For the text-containing cell, return its midpoint in (X, Y) coordinate format. 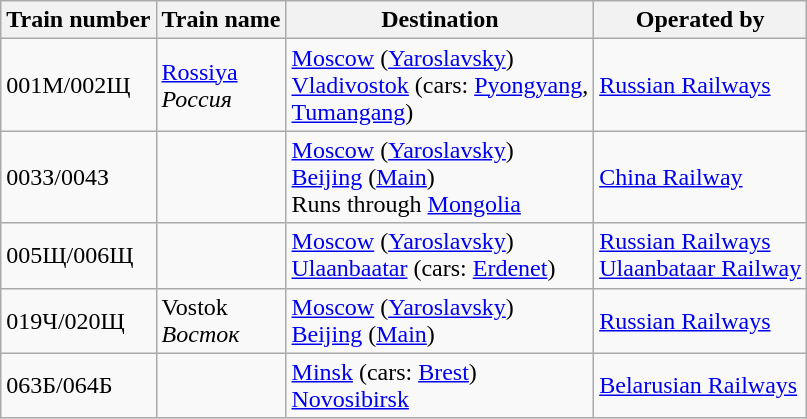
Train number (78, 20)
Belarusian Railways (700, 386)
Moscow (Yaroslavsky) Beijing (Main) (440, 320)
003З/004З (78, 177)
Moscow (Yaroslavsky) Beijing (Main)Runs through Mongolia (440, 177)
063Б/064Б (78, 386)
Vostok Восток (221, 320)
Moscow (Yaroslavsky) Ulaanbaatar (cars: Erdenet) (440, 256)
019Ч/020Щ (78, 320)
005Щ/006Щ (78, 256)
China Railway (700, 177)
Train name (221, 20)
Destination (440, 20)
Operated by (700, 20)
Russian Railways Ulaanbataar Railway (700, 256)
Moscow (Yaroslavsky) Vladivostok (cars: Pyongyang, Tumangang) (440, 85)
001М/002Щ (78, 85)
Rossiya Россия (221, 85)
Minsk (cars: Brest) Novosibirsk (440, 386)
